Return the (X, Y) coordinate for the center point of the cell that contains the specified text.  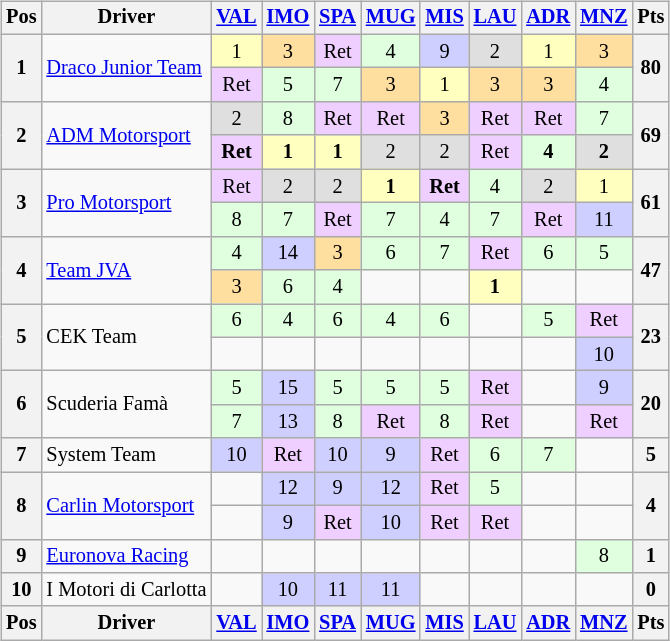
23 (650, 338)
Draco Junior Team (126, 68)
Team JVA (126, 270)
System Team (126, 455)
69 (650, 136)
Euronova Racing (126, 556)
Carlin Motorsport (126, 506)
Pro Motorsport (126, 202)
CEK Team (126, 338)
47 (650, 270)
61 (650, 202)
15 (288, 388)
14 (288, 253)
80 (650, 68)
ADM Motorsport (126, 136)
Scuderia Famà (126, 404)
20 (650, 404)
I Motori di Carlotta (126, 590)
0 (650, 590)
13 (288, 422)
